Determine the (X, Y) coordinate at the center of the cell enclosing the given text.  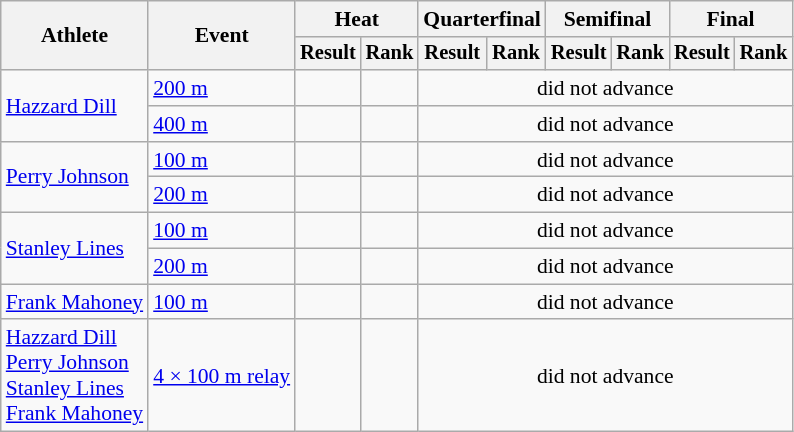
Hazzard Dill Perry Johnson Stanley Lines Frank Mahoney (74, 376)
4 × 100 m relay (222, 376)
Final (730, 19)
Semifinal (608, 19)
400 m (222, 124)
Quarterfinal (482, 19)
Heat (356, 19)
Frank Mahoney (74, 302)
Event (222, 36)
Perry Johnson (74, 178)
Stanley Lines (74, 248)
Hazzard Dill (74, 106)
Athlete (74, 36)
